Search for the cell housing the specified text and yield its [x, y] center coordinate. 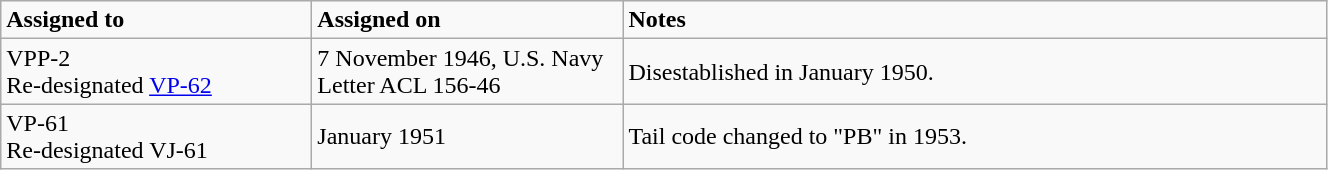
January 1951 [468, 136]
7 November 1946, U.S. Navy Letter ACL 156-46 [468, 72]
Notes [975, 20]
Assigned to [156, 20]
Disestablished in January 1950. [975, 72]
VPP-2Re-designated VP-62 [156, 72]
Tail code changed to "PB" in 1953. [975, 136]
VP-61Re-designated VJ-61 [156, 136]
Assigned on [468, 20]
